Identify which cell holds the provided text, then report its [x, y] central coordinate. 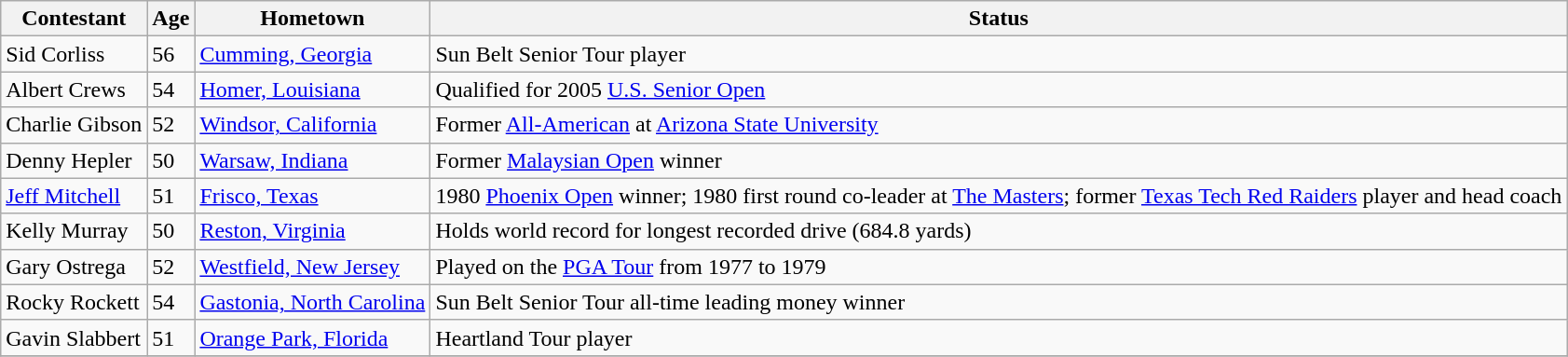
1980 Phoenix Open winner; 1980 first round co-leader at The Masters; former Texas Tech Red Raiders player and head coach [999, 196]
Status [999, 19]
Age [171, 19]
Holds world record for longest recorded drive (684.8 yards) [999, 231]
Sun Belt Senior Tour player [999, 54]
Former Malaysian Open winner [999, 160]
Former All-American at Arizona State University [999, 125]
Charlie Gibson [75, 125]
Orange Park, Florida [313, 337]
Cumming, Georgia [313, 54]
Windsor, California [313, 125]
Homer, Louisiana [313, 89]
Contestant [75, 19]
Warsaw, Indiana [313, 160]
Played on the PGA Tour from 1977 to 1979 [999, 267]
Jeff Mitchell [75, 196]
Hometown [313, 19]
Heartland Tour player [999, 337]
Gavin Slabbert [75, 337]
Rocky Rockett [75, 302]
Qualified for 2005 U.S. Senior Open [999, 89]
Albert Crews [75, 89]
Gastonia, North Carolina [313, 302]
Sid Corliss [75, 54]
Kelly Murray [75, 231]
Westfield, New Jersey [313, 267]
Denny Hepler [75, 160]
Sun Belt Senior Tour all-time leading money winner [999, 302]
Gary Ostrega [75, 267]
56 [171, 54]
Reston, Virginia [313, 231]
Frisco, Texas [313, 196]
